Search for the cell housing the specified text and yield its (X, Y) center coordinate. 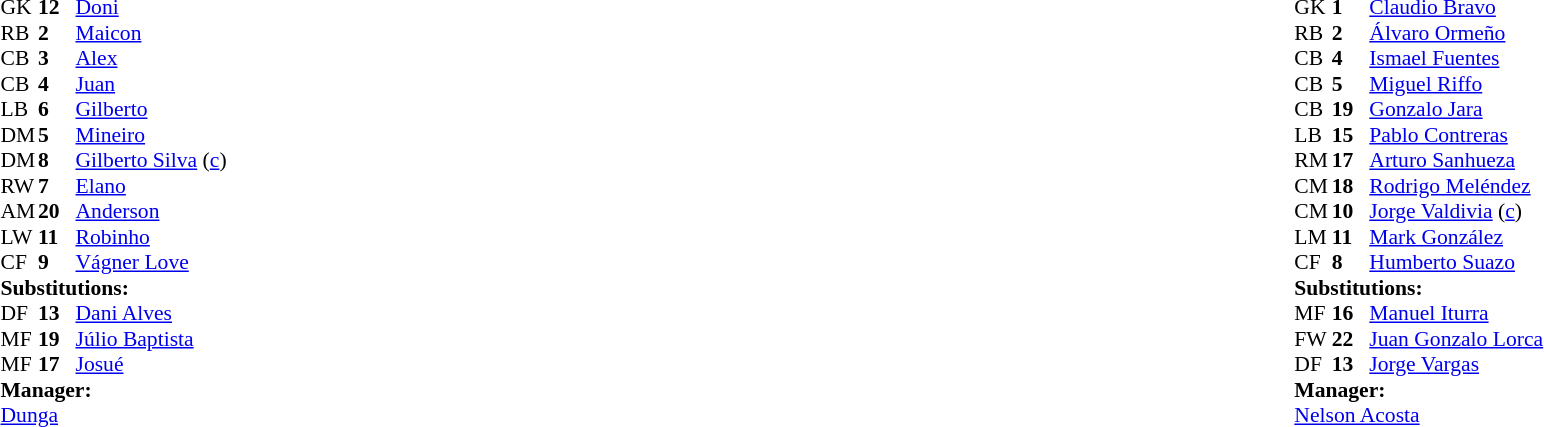
Humberto Suazo (1456, 263)
15 (1351, 135)
18 (1351, 186)
Jorge Vargas (1456, 365)
9 (57, 263)
Anderson (152, 211)
3 (57, 59)
FW (1313, 339)
Gilberto Silva (c) (152, 161)
Álvaro Ormeño (1456, 33)
Mark González (1456, 237)
16 (1351, 313)
RM (1313, 161)
Júlio Baptista (152, 339)
Vágner Love (152, 263)
Alex (152, 59)
Gilberto (152, 109)
LM (1313, 237)
Pablo Contreras (1456, 135)
Arturo Sanhueza (1456, 161)
Robinho (152, 237)
6 (57, 109)
7 (57, 186)
Maicon (152, 33)
Gonzalo Jara (1456, 109)
AM (19, 211)
Josué (152, 365)
Mineiro (152, 135)
Juan (152, 84)
RW (19, 186)
Miguel Riffo (1456, 84)
Rodrigo Meléndez (1456, 186)
Manuel Iturra (1456, 313)
Ismael Fuentes (1456, 59)
Dani Alves (152, 313)
10 (1351, 211)
Elano (152, 186)
20 (57, 211)
22 (1351, 339)
Jorge Valdivia (c) (1456, 211)
LW (19, 237)
Juan Gonzalo Lorca (1456, 339)
